For the text-containing cell, return its midpoint in [X, Y] coordinate format. 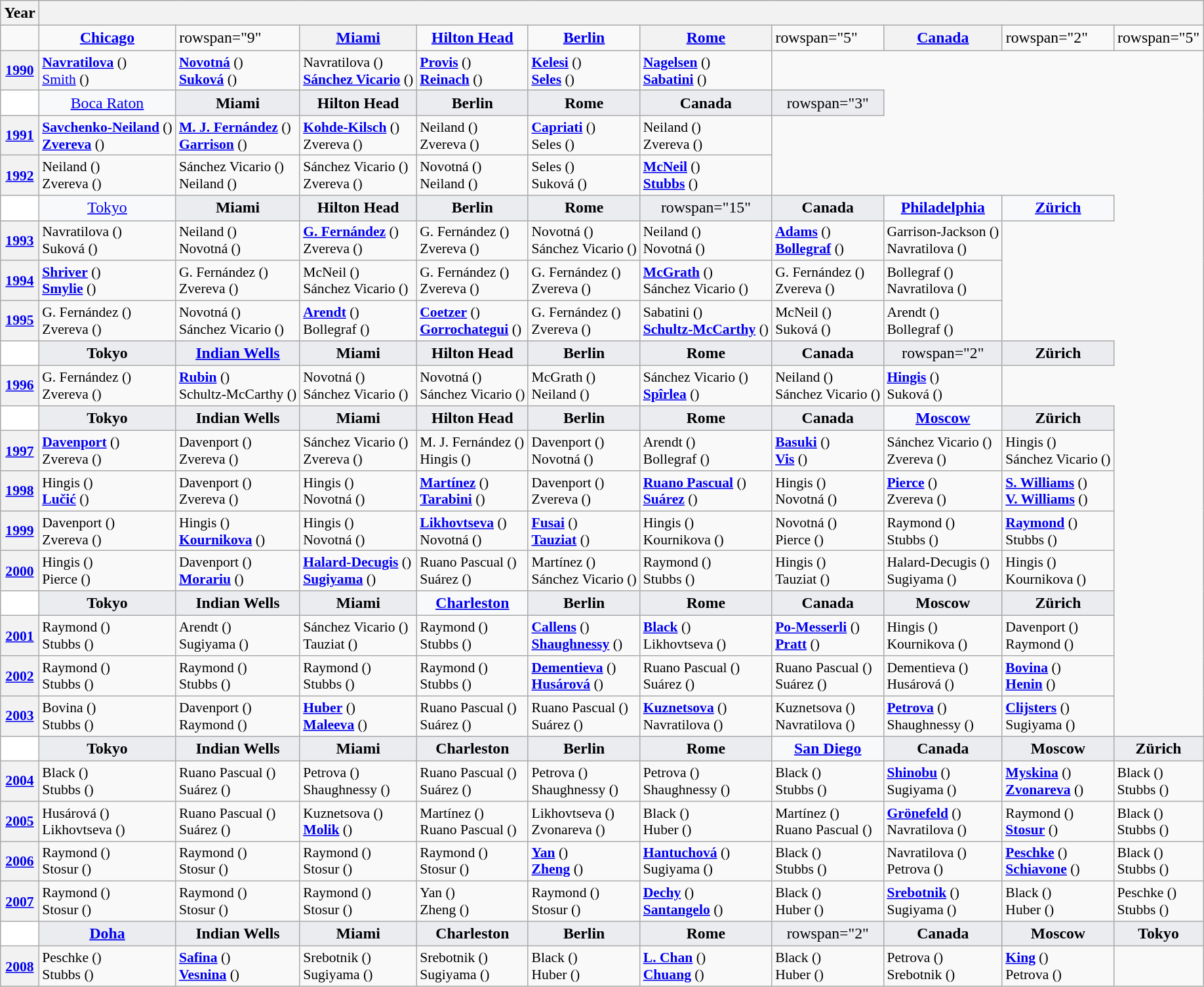
Navratilova () Suková () [108, 240]
Black () Likhovtseva () [706, 636]
2003 [20, 716]
Nagelsen () Sabatini () [706, 71]
Davenport () Morariu () [237, 571]
Grönefeld () Navratilova () [943, 821]
1992 [20, 176]
Chicago [108, 38]
Peschke () Schiavone () [1058, 862]
San Diego [828, 749]
Seles () Suková () [584, 176]
Hingis () Pierce () [108, 571]
Novotná () Suková () [237, 71]
1991 [20, 135]
Navratilova () Sánchez Vicario () [358, 71]
Po-Messerli () Pratt () [828, 636]
Sánchez Vicario () Tauziat () [358, 636]
Kohde-Kilsch () Zvereva () [358, 135]
Safina () Vesnina () [237, 967]
rowspan="3" [828, 103]
King () Petrova () [1058, 967]
Fusai () Tauziat () [584, 531]
Novotná () Neiland () [472, 176]
Martínez () Tarabini () [472, 491]
2006 [20, 862]
1993 [20, 240]
M. J. Fernández () Garrison () [237, 135]
Hingis () Sánchez Vicario () [1058, 451]
McGrath () Neiland () [584, 386]
Callens () Shaughnessy () [584, 636]
Clijsters () Sugiyama () [1058, 716]
L. Chan () Chuang () [706, 967]
Martínez () Sánchez Vicario () [584, 571]
1998 [20, 491]
Adams () Bollegraf () [828, 240]
2004 [20, 782]
McNeil () Sánchez Vicario () [358, 281]
Provis () Reinach () [472, 71]
Petrova () Srebotnik () [943, 967]
M. J. Fernández () Hingis () [472, 451]
Sabatini () Schultz-McCarthy () [706, 321]
Boca Raton [108, 103]
McNeil () Stubbs () [706, 176]
Sánchez Vicario () Spîrlea () [706, 386]
Doha [108, 934]
rowspan="9" [237, 38]
Philadelphia [943, 208]
Novotná () Pierce () [828, 531]
1997 [20, 451]
Hantuchová () Sugiyama () [706, 862]
1994 [20, 281]
1996 [20, 386]
Likhovtseva () Novotná () [472, 531]
2007 [20, 901]
Capriati () Seles () [584, 135]
Arendt () Sugiyama () [237, 636]
McGrath () Sánchez Vicario () [706, 281]
Davenport () Novotná () [584, 451]
S. Williams () V. Williams () [1058, 491]
2005 [20, 821]
2008 [20, 967]
Bollegraf () Navratilova () [943, 281]
McNeil () Suková () [828, 321]
Huber () Maleeva () [358, 716]
Navratilova () Petrova () [943, 862]
Dechy () Santangelo () [706, 901]
Hingis () Lučić () [108, 491]
Neiland () Sánchez Vicario () [828, 386]
Year [20, 13]
Hingis () Tauziat () [828, 571]
Garrison-Jackson () Navratilova () [943, 240]
Shriver () Smylie () [108, 281]
Rubin () Schultz-McCarthy () [237, 386]
Bovina () Stubbs () [108, 716]
rowspan="15" [706, 208]
Shinobu () Sugiyama () [943, 782]
Bovina () Henin () [1058, 675]
Hingis () Suková () [943, 386]
2002 [20, 675]
Husárová () Likhovtseva () [108, 821]
Basuki () Vis () [828, 451]
Kuznetsova () Molik () [358, 821]
Sánchez Vicario () Neiland () [237, 176]
Navratilova () Smith () [108, 71]
2001 [20, 636]
Pierce () Zvereva () [943, 491]
2000 [20, 571]
1990 [20, 71]
Kelesi () Seles () [584, 71]
Savchenko-Neiland () Zvereva () [108, 135]
1999 [20, 531]
Likhovtseva () Zvonareva () [584, 821]
1995 [20, 321]
Coetzer () Gorrochategui () [472, 321]
Myskina () Zvonareva () [1058, 782]
